Provide the [X, Y] coordinate of the cell's center where the given text is located.  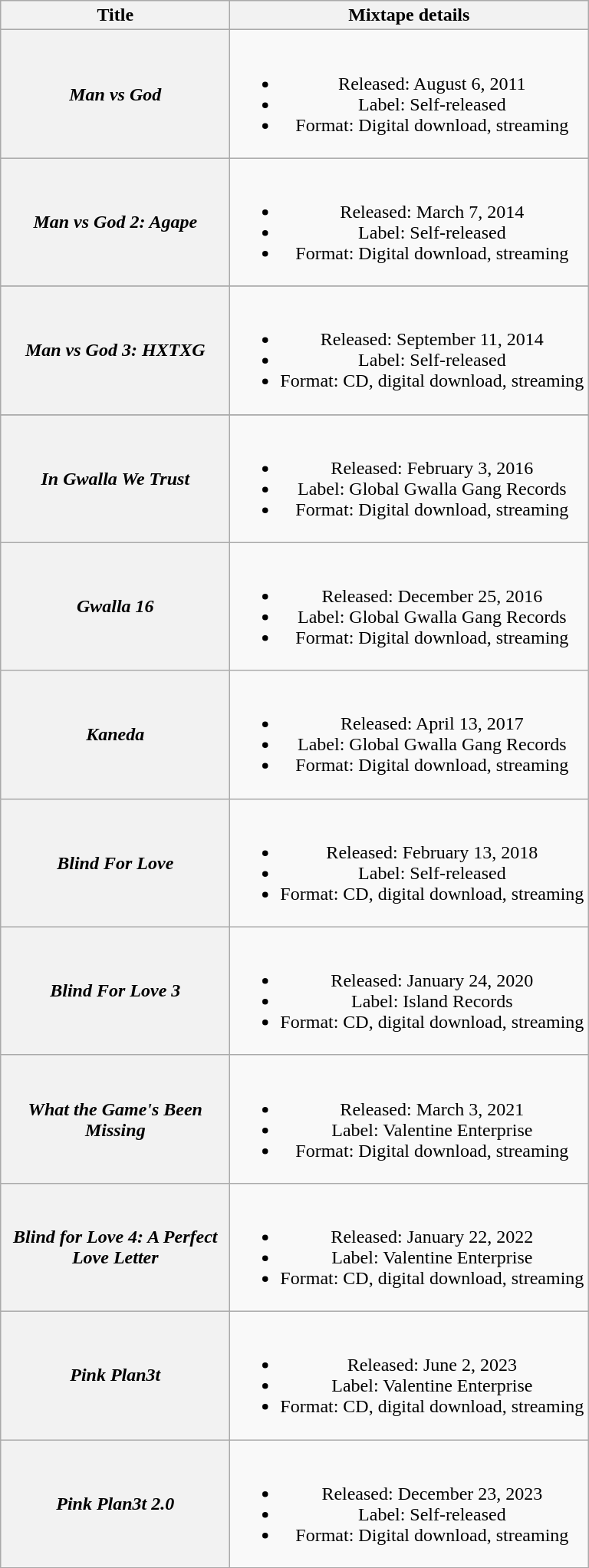
Released: September 11, 2014Label: Self-releasedFormat: CD, digital download, streaming [410, 350]
Released: February 13, 2018Label: Self-releasedFormat: CD, digital download, streaming [410, 862]
What the Game's Been Missing [115, 1118]
In Gwalla We Trust [115, 479]
Released: April 13, 2017Label: Global Gwalla Gang RecordsFormat: Digital download, streaming [410, 735]
Released: December 23, 2023Label: Self-releasedFormat: Digital download, streaming [410, 1504]
Man vs God 2: Agape [115, 222]
Gwalla 16 [115, 606]
Title [115, 15]
Released: June 2, 2023Label: Valentine EnterpriseFormat: CD, digital download, streaming [410, 1375]
Released: January 24, 2020Label: Island RecordsFormat: CD, digital download, streaming [410, 991]
Released: August 6, 2011Label: Self-releasedFormat: Digital download, streaming [410, 94]
Mixtape details [410, 15]
Kaneda [115, 735]
Released: December 25, 2016Label: Global Gwalla Gang RecordsFormat: Digital download, streaming [410, 606]
Blind for Love 4: A Perfect Love Letter [115, 1247]
Man vs God 3: HXTXG [115, 350]
Released: February 3, 2016Label: Global Gwalla Gang RecordsFormat: Digital download, streaming [410, 479]
Pink Plan3t 2.0 [115, 1504]
Blind For Love [115, 862]
Pink Plan3t [115, 1375]
Released: January 22, 2022Label: Valentine EnterpriseFormat: CD, digital download, streaming [410, 1247]
Released: March 7, 2014Label: Self-releasedFormat: Digital download, streaming [410, 222]
Man vs God [115, 94]
Released: March 3, 2021Label: Valentine EnterpriseFormat: Digital download, streaming [410, 1118]
Blind For Love 3 [115, 991]
